Extract the (x, y) coordinate from the center of the cell holding the provided text.  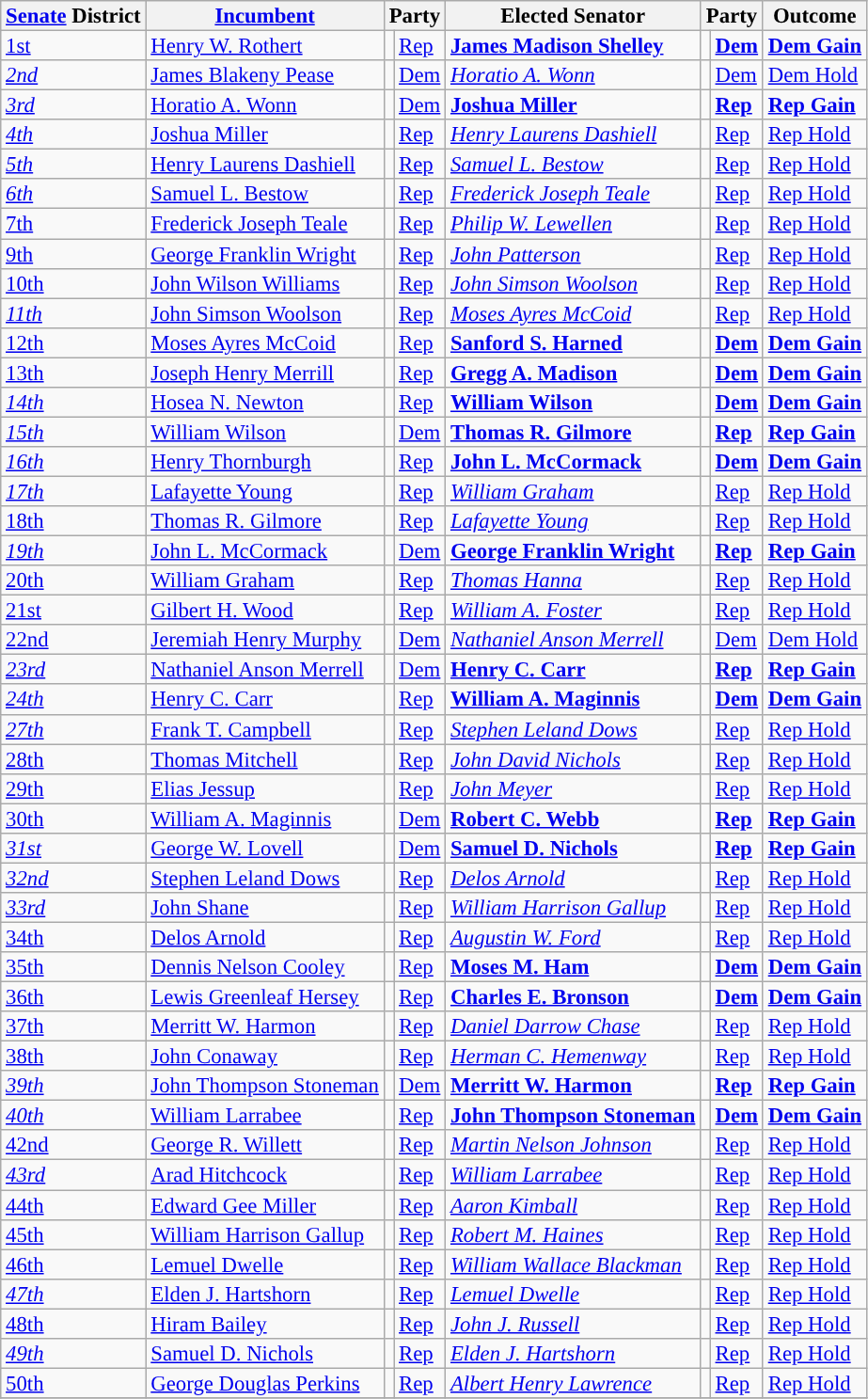
39th (73, 1086)
27th (73, 729)
9th (73, 254)
Joseph Henry Merrill (265, 373)
47th (73, 1294)
Robert M. Haines (574, 1234)
Augustin W. Ford (574, 937)
Hosea N. Newton (265, 403)
21st (73, 611)
Robert C. Webb (574, 819)
37th (73, 1026)
42nd (73, 1146)
Aaron Kimball (574, 1205)
33rd (73, 908)
30th (73, 819)
32nd (73, 878)
44th (73, 1205)
Lewis Greenleaf Hersey (265, 997)
William A. Foster (574, 611)
George R. Willett (265, 1146)
20th (73, 580)
Henry Thornburgh (265, 462)
45th (73, 1234)
Edward Gee Miller (265, 1205)
7th (73, 224)
John Meyer (574, 788)
William Wallace Blackman (574, 1264)
50th (73, 1383)
19th (73, 551)
John Shane (265, 908)
18th (73, 521)
29th (73, 788)
Frank T. Campbell (265, 729)
John Wilson Williams (265, 283)
John Patterson (574, 254)
46th (73, 1264)
John David Nichols (574, 759)
Charles E. Bronson (574, 997)
3rd (73, 105)
Thomas Hanna (574, 580)
Thomas Mitchell (265, 759)
12th (73, 342)
Dennis Nelson Cooley (265, 967)
John Conaway (265, 1057)
John J. Russell (574, 1324)
49th (73, 1354)
Henry W. Rothert (265, 46)
James Blakeny Pease (265, 75)
10th (73, 283)
Philip W. Lewellen (574, 224)
1st (73, 46)
43rd (73, 1175)
48th (73, 1324)
5th (73, 165)
Elias Jessup (265, 788)
36th (73, 997)
James Madison Shelley (574, 46)
Daniel Darrow Chase (574, 1026)
Elected Senator (574, 16)
17th (73, 491)
40th (73, 1116)
Incumbent (265, 16)
Herman C. Hemenway (574, 1057)
23rd (73, 670)
22nd (73, 640)
31st (73, 849)
35th (73, 967)
15th (73, 432)
Gilbert H. Wood (265, 611)
16th (73, 462)
Sanford S. Harned (574, 342)
Moses M. Ham (574, 967)
28th (73, 759)
14th (73, 403)
38th (73, 1057)
34th (73, 937)
6th (73, 194)
24th (73, 700)
Hiram Bailey (265, 1324)
Albert Henry Lawrence (574, 1383)
Senate District (73, 16)
Outcome (814, 16)
George Douglas Perkins (265, 1383)
Jeremiah Henry Murphy (265, 640)
George W. Lovell (265, 849)
13th (73, 373)
11th (73, 313)
2nd (73, 75)
4th (73, 135)
Arad Hitchcock (265, 1175)
Gregg A. Madison (574, 373)
Martin Nelson Johnson (574, 1146)
